Return [X, Y] of the center of cell containing provided text 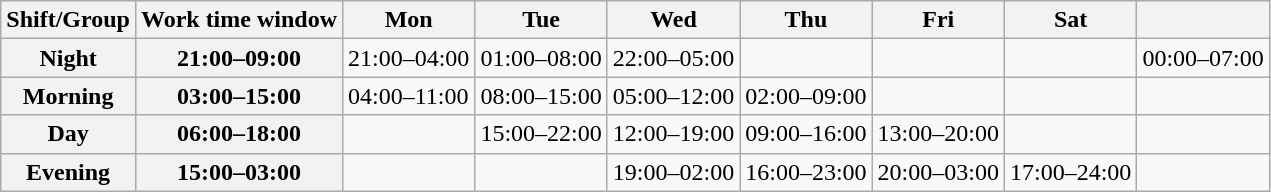
15:00–22:00 [541, 134]
17:00–24:00 [1070, 172]
21:00–09:00 [238, 58]
Morning [68, 96]
Shift/Group [68, 20]
Evening [68, 172]
03:00–15:00 [238, 96]
09:00–16:00 [806, 134]
01:00–08:00 [541, 58]
19:00–02:00 [673, 172]
06:00–18:00 [238, 134]
Tue [541, 20]
Work time window [238, 20]
00:00–07:00 [1203, 58]
21:00–04:00 [408, 58]
Mon [408, 20]
Night [68, 58]
Sat [1070, 20]
Fri [938, 20]
13:00–20:00 [938, 134]
Thu [806, 20]
12:00–19:00 [673, 134]
Wed [673, 20]
02:00–09:00 [806, 96]
20:00–03:00 [938, 172]
16:00–23:00 [806, 172]
Day [68, 134]
22:00–05:00 [673, 58]
15:00–03:00 [238, 172]
05:00–12:00 [673, 96]
04:00–11:00 [408, 96]
08:00–15:00 [541, 96]
